Identify which cell holds the provided text, then report its (X, Y) central coordinate. 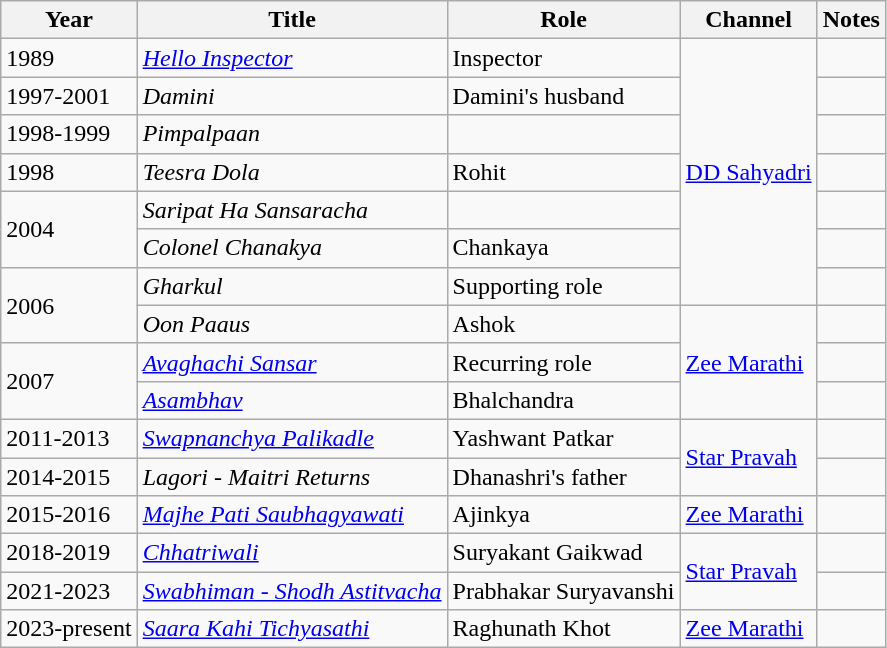
2011-2013 (69, 438)
2004 (69, 229)
2015-2016 (69, 515)
Chhatriwali (292, 553)
Raghunath Khot (564, 629)
Supporting role (564, 286)
1989 (69, 58)
Suryakant Gaikwad (564, 553)
Colonel Chanakya (292, 248)
Damini's husband (564, 96)
Yashwant Patkar (564, 438)
Gharkul (292, 286)
Oon Paaus (292, 324)
Saara Kahi Tichyasathi (292, 629)
Prabhakar Suryavanshi (564, 591)
1998 (69, 172)
Ashok (564, 324)
1997-2001 (69, 96)
2006 (69, 305)
2018-2019 (69, 553)
Teesra Dola (292, 172)
Chankaya (564, 248)
Swabhiman - Shodh Astitvacha (292, 591)
Rohit (564, 172)
Inspector (564, 58)
2014-2015 (69, 477)
Channel (748, 20)
Damini (292, 96)
2007 (69, 381)
Asambhav (292, 400)
2023-present (69, 629)
1998-1999 (69, 134)
Avaghachi Sansar (292, 362)
Lagori - Maitri Returns (292, 477)
Majhe Pati Saubhagyawati (292, 515)
Hello Inspector (292, 58)
Year (69, 20)
2021-2023 (69, 591)
Recurring role (564, 362)
Ajinkya (564, 515)
DD Sahyadri (748, 172)
Title (292, 20)
Dhanashri's father (564, 477)
Role (564, 20)
Notes (851, 20)
Bhalchandra (564, 400)
Pimpalpaan (292, 134)
Swapnanchya Palikadle (292, 438)
Saripat Ha Sansaracha (292, 210)
